Capture the cell that displays the provided text and extract its (x, y) central coordinate. 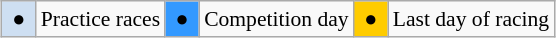
Practice races (100, 19)
Last day of racing (472, 19)
Competition day (276, 19)
